Locate the cell with the specified text and output its (X, Y) center coordinate. 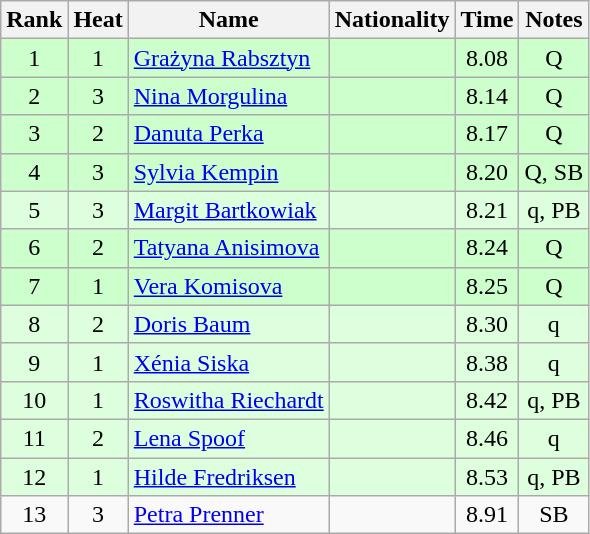
8.38 (487, 362)
12 (34, 477)
8.24 (487, 248)
7 (34, 286)
8.42 (487, 400)
6 (34, 248)
Xénia Siska (228, 362)
Nationality (392, 20)
8.21 (487, 210)
8.25 (487, 286)
8.14 (487, 96)
Hilde Fredriksen (228, 477)
Grażyna Rabsztyn (228, 58)
Doris Baum (228, 324)
Petra Prenner (228, 515)
13 (34, 515)
Heat (98, 20)
SB (554, 515)
5 (34, 210)
Rank (34, 20)
Nina Morgulina (228, 96)
8.08 (487, 58)
4 (34, 172)
8.91 (487, 515)
8 (34, 324)
Q, SB (554, 172)
Notes (554, 20)
Tatyana Anisimova (228, 248)
Name (228, 20)
Margit Bartkowiak (228, 210)
Sylvia Kempin (228, 172)
Lena Spoof (228, 438)
8.46 (487, 438)
9 (34, 362)
8.17 (487, 134)
10 (34, 400)
Roswitha Riechardt (228, 400)
Vera Komisova (228, 286)
8.53 (487, 477)
11 (34, 438)
Time (487, 20)
8.20 (487, 172)
8.30 (487, 324)
Danuta Perka (228, 134)
